Identify which cell holds the provided text, then report its (x, y) central coordinate. 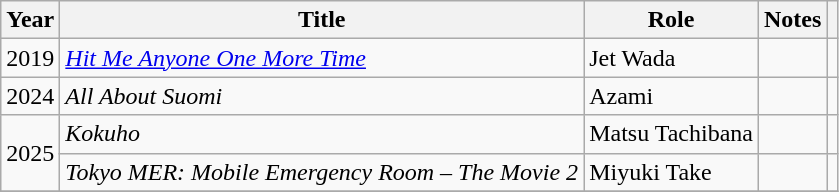
Tokyo MER: Mobile Emergency Room – The Movie 2 (322, 172)
Matsu Tachibana (672, 134)
2025 (30, 153)
Year (30, 20)
Notes (793, 20)
Kokuho (322, 134)
2019 (30, 58)
Miyuki Take (672, 172)
Jet Wada (672, 58)
Hit Me Anyone One More Time (322, 58)
Role (672, 20)
All About Suomi (322, 96)
2024 (30, 96)
Azami (672, 96)
Title (322, 20)
